Detect which cell encompasses the target text, then output its [x, y] center coordinate. 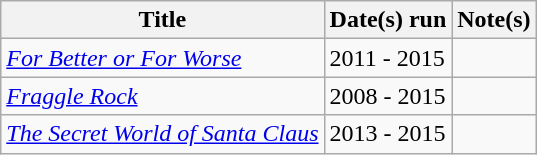
2008 - 2015 [388, 96]
Date(s) run [388, 20]
Fraggle Rock [162, 96]
2013 - 2015 [388, 134]
2011 - 2015 [388, 58]
Note(s) [494, 20]
Title [162, 20]
For Better or For Worse [162, 58]
The Secret World of Santa Claus [162, 134]
